Return [X, Y] of the center of cell containing provided text 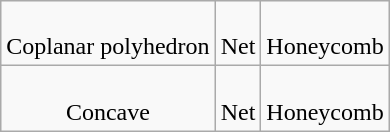
Concave [108, 98]
Coplanar polyhedron [108, 34]
